Detect which cell encompasses the target text, then output its (X, Y) center coordinate. 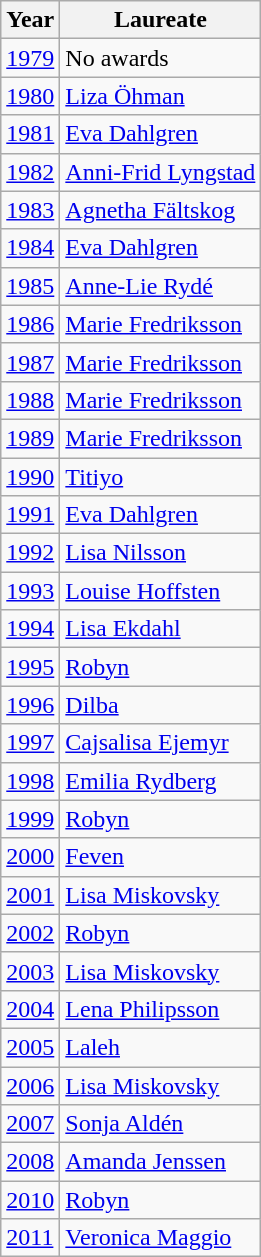
2000 (30, 857)
Lisa Nilsson (160, 553)
Lena Philipsson (160, 1009)
Liza Öhman (160, 96)
Dilba (160, 705)
1996 (30, 705)
1986 (30, 324)
Agnetha Fältskog (160, 210)
Cajsalisa Ejemyr (160, 743)
2010 (30, 1200)
Laureate (160, 20)
1997 (30, 743)
1987 (30, 362)
Louise Hoffsten (160, 591)
Year (30, 20)
1990 (30, 477)
1981 (30, 134)
Laleh (160, 1047)
1998 (30, 781)
1985 (30, 286)
1980 (30, 96)
1993 (30, 591)
1991 (30, 515)
2007 (30, 1124)
1983 (30, 210)
1995 (30, 667)
2011 (30, 1238)
1988 (30, 400)
2005 (30, 1047)
Emilia Rydberg (160, 781)
Amanda Jenssen (160, 1162)
Veronica Maggio (160, 1238)
Sonja Aldén (160, 1124)
No awards (160, 58)
Feven (160, 857)
2008 (30, 1162)
Anni-Frid Lyngstad (160, 172)
2006 (30, 1085)
2001 (30, 895)
1979 (30, 58)
Titiyo (160, 477)
1982 (30, 172)
1984 (30, 248)
1992 (30, 553)
2002 (30, 933)
1989 (30, 438)
2004 (30, 1009)
1994 (30, 629)
Anne-Lie Rydé (160, 286)
Lisa Ekdahl (160, 629)
2003 (30, 971)
1999 (30, 819)
